Scan for the cell matching the given text and deliver its (x, y) coordinate at center. 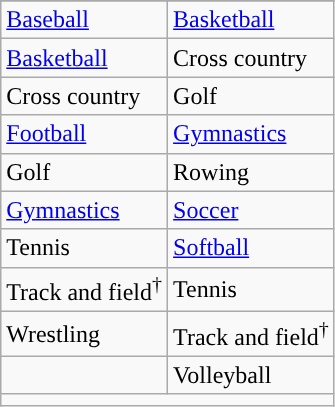
Soccer (252, 210)
Rowing (252, 172)
Volleyball (252, 375)
Wrestling (84, 334)
Softball (252, 248)
Baseball (84, 20)
Football (84, 134)
